From the cell containing the given text, extract its center point as [x, y] coordinate. 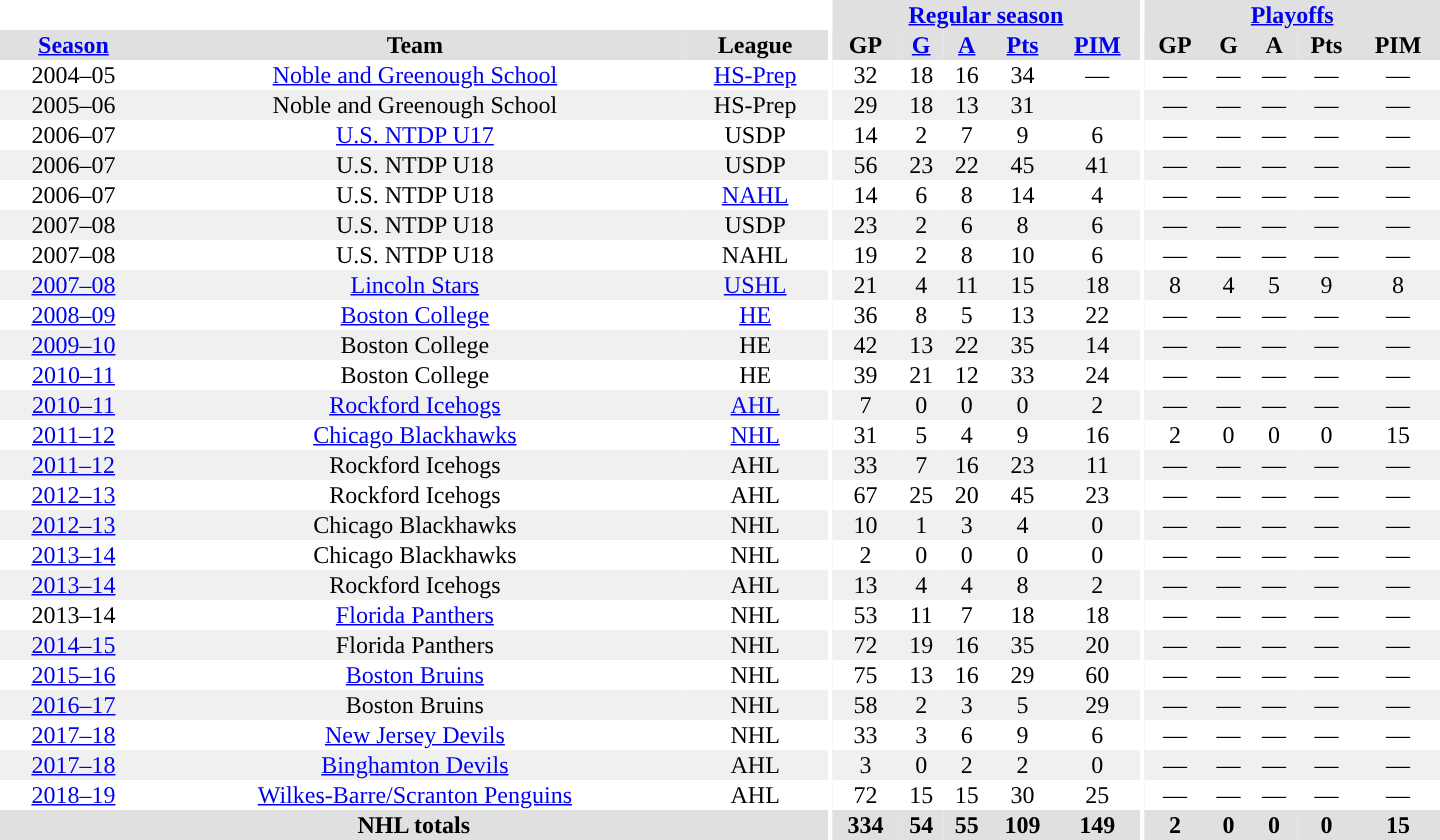
334 [866, 825]
2005–06 [74, 105]
Season [74, 45]
67 [866, 495]
54 [921, 825]
Playoffs [1292, 15]
30 [1023, 795]
Binghamton Devils [415, 765]
75 [866, 675]
41 [1097, 165]
2008–09 [74, 315]
36 [866, 315]
109 [1023, 825]
32 [866, 75]
60 [1097, 675]
2014–15 [74, 645]
55 [967, 825]
56 [866, 165]
League [756, 45]
53 [866, 615]
2004–05 [74, 75]
NHL totals [414, 825]
U.S. NTDP U17 [415, 135]
42 [866, 345]
2016–17 [74, 705]
Wilkes-Barre/Scranton Penguins [415, 795]
12 [967, 375]
2009–10 [74, 345]
34 [1023, 75]
2015–16 [74, 675]
149 [1097, 825]
2018–19 [74, 795]
New Jersey Devils [415, 735]
24 [1097, 375]
Regular season [986, 15]
1 [921, 525]
Team [415, 45]
Lincoln Stars [415, 285]
39 [866, 375]
USHL [756, 285]
58 [866, 705]
